Identify which cell holds the provided text, then report its (x, y) central coordinate. 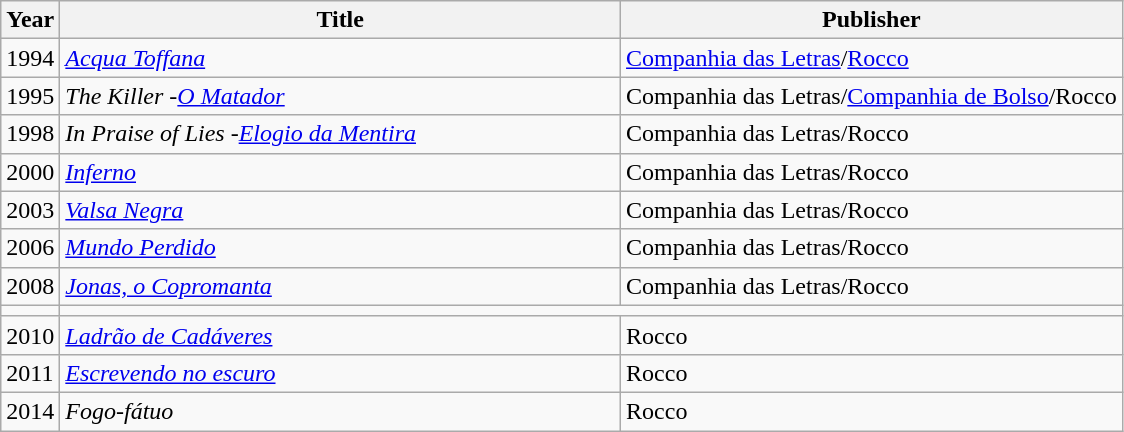
Inferno (340, 172)
In Praise of Lies -Elogio da Mentira (340, 134)
Mundo Perdido (340, 248)
The Killer -O Matador (340, 96)
1995 (30, 96)
2014 (30, 411)
2006 (30, 248)
1998 (30, 134)
Companhia das Letras/Companhia de Bolso/Rocco (872, 96)
Acqua Toffana (340, 58)
1994 (30, 58)
Escrevendo no escuro (340, 373)
Year (30, 20)
2011 (30, 373)
Fogo-fátuo (340, 411)
Publisher (872, 20)
2003 (30, 210)
Title (340, 20)
2008 (30, 286)
2010 (30, 335)
Ladrão de Cadáveres (340, 335)
Jonas, o Copromanta (340, 286)
2000 (30, 172)
Valsa Negra (340, 210)
